Provide the [X, Y] coordinate of the cell's center where the given text is located.  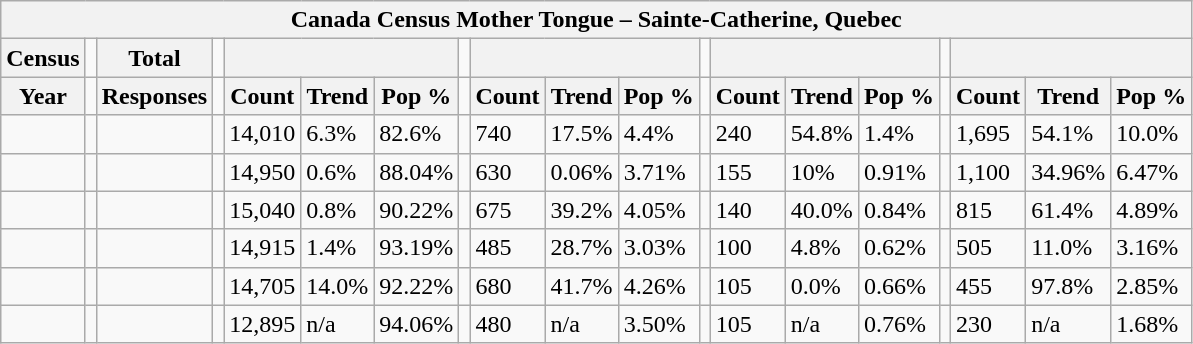
97.8% [1068, 286]
Canada Census Mother Tongue – Sainte-Catherine, Quebec [596, 20]
94.06% [416, 324]
505 [988, 248]
4.05% [658, 210]
11.0% [1068, 248]
0.76% [898, 324]
0.6% [338, 172]
14,915 [262, 248]
630 [508, 172]
12,895 [262, 324]
39.2% [582, 210]
0.0% [822, 286]
140 [748, 210]
3.16% [1152, 248]
15,040 [262, 210]
40.0% [822, 210]
4.4% [658, 134]
10% [822, 172]
92.22% [416, 286]
Responses [154, 96]
155 [748, 172]
480 [508, 324]
0.91% [898, 172]
6.3% [338, 134]
0.84% [898, 210]
100 [748, 248]
0.8% [338, 210]
0.06% [582, 172]
14,705 [262, 286]
93.19% [416, 248]
4.89% [1152, 210]
3.71% [658, 172]
54.8% [822, 134]
6.47% [1152, 172]
740 [508, 134]
675 [508, 210]
3.03% [658, 248]
4.8% [822, 248]
2.85% [1152, 286]
88.04% [416, 172]
815 [988, 210]
54.1% [1068, 134]
14.0% [338, 286]
485 [508, 248]
Total [154, 58]
4.26% [658, 286]
14,010 [262, 134]
0.66% [898, 286]
34.96% [1068, 172]
Census [43, 58]
17.5% [582, 134]
230 [988, 324]
1,695 [988, 134]
28.7% [582, 248]
10.0% [1152, 134]
1,100 [988, 172]
90.22% [416, 210]
680 [508, 286]
0.62% [898, 248]
Year [43, 96]
14,950 [262, 172]
1.68% [1152, 324]
455 [988, 286]
82.6% [416, 134]
61.4% [1068, 210]
41.7% [582, 286]
240 [748, 134]
3.50% [658, 324]
